For the text-containing cell, return its midpoint in [x, y] coordinate format. 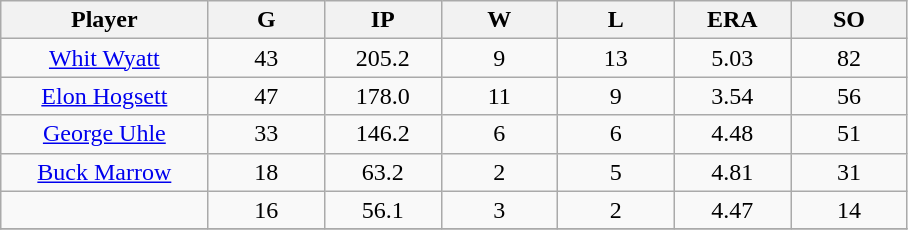
Player [104, 20]
SO [850, 20]
18 [266, 172]
43 [266, 58]
W [500, 20]
13 [616, 58]
Buck Marrow [104, 172]
4.47 [732, 210]
16 [266, 210]
IP [382, 20]
146.2 [382, 134]
5 [616, 172]
Elon Hogsett [104, 96]
205.2 [382, 58]
51 [850, 134]
L [616, 20]
56.1 [382, 210]
31 [850, 172]
56 [850, 96]
ERA [732, 20]
4.48 [732, 134]
14 [850, 210]
178.0 [382, 96]
3 [500, 210]
3.54 [732, 96]
4.81 [732, 172]
47 [266, 96]
G [266, 20]
82 [850, 58]
63.2 [382, 172]
33 [266, 134]
George Uhle [104, 134]
Whit Wyatt [104, 58]
5.03 [732, 58]
11 [500, 96]
